Determine the [x, y] coordinate at the center of the cell enclosing the given text.  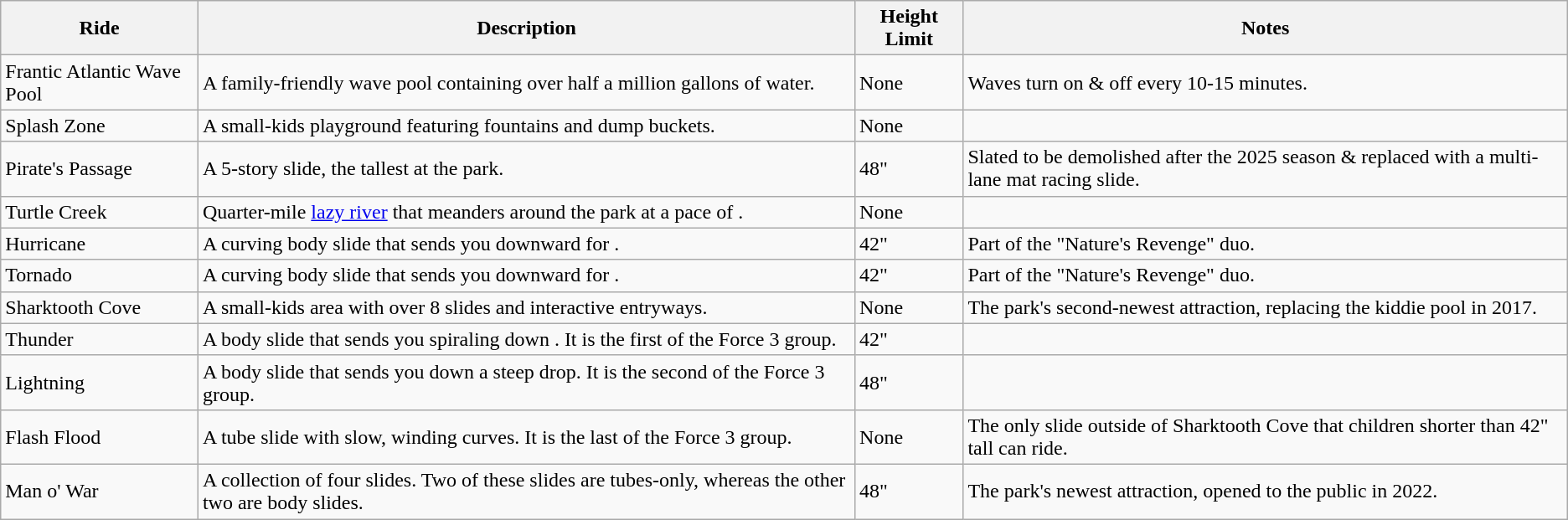
A body slide that sends you down a steep drop. It is the second of the Force 3 group. [526, 382]
Slated to be demolished after the 2025 season & replaced with a multi-lane mat racing slide. [1265, 169]
A collection of four slides. Two of these slides are tubes-only, whereas the other two are body slides. [526, 491]
A 5-story slide, the tallest at the park. [526, 169]
Tornado [100, 275]
Notes [1265, 28]
The only slide outside of Sharktooth Cove that children shorter than 42" tall can ride. [1265, 437]
Quarter-mile lazy river that meanders around the park at a pace of . [526, 212]
Waves turn on & off every 10-15 minutes. [1265, 82]
A body slide that sends you spiraling down . It is the first of the Force 3 group. [526, 339]
Height Limit [910, 28]
Flash Flood [100, 437]
A tube slide with slow, winding curves. It is the last of the Force 3 group. [526, 437]
A small-kids playground featuring fountains and dump buckets. [526, 126]
Man o' War [100, 491]
Sharktooth Cove [100, 307]
A small-kids area with over 8 slides and interactive entryways. [526, 307]
Turtle Creek [100, 212]
Lightning [100, 382]
Description [526, 28]
Hurricane [100, 244]
Thunder [100, 339]
Ride [100, 28]
The park's newest attraction, opened to the public in 2022. [1265, 491]
The park's second-newest attraction, replacing the kiddie pool in 2017. [1265, 307]
Frantic Atlantic Wave Pool [100, 82]
Pirate's Passage [100, 169]
Splash Zone [100, 126]
A family-friendly wave pool containing over half a million gallons of water. [526, 82]
